From the cell containing the given text, extract its center point as (x, y) coordinate. 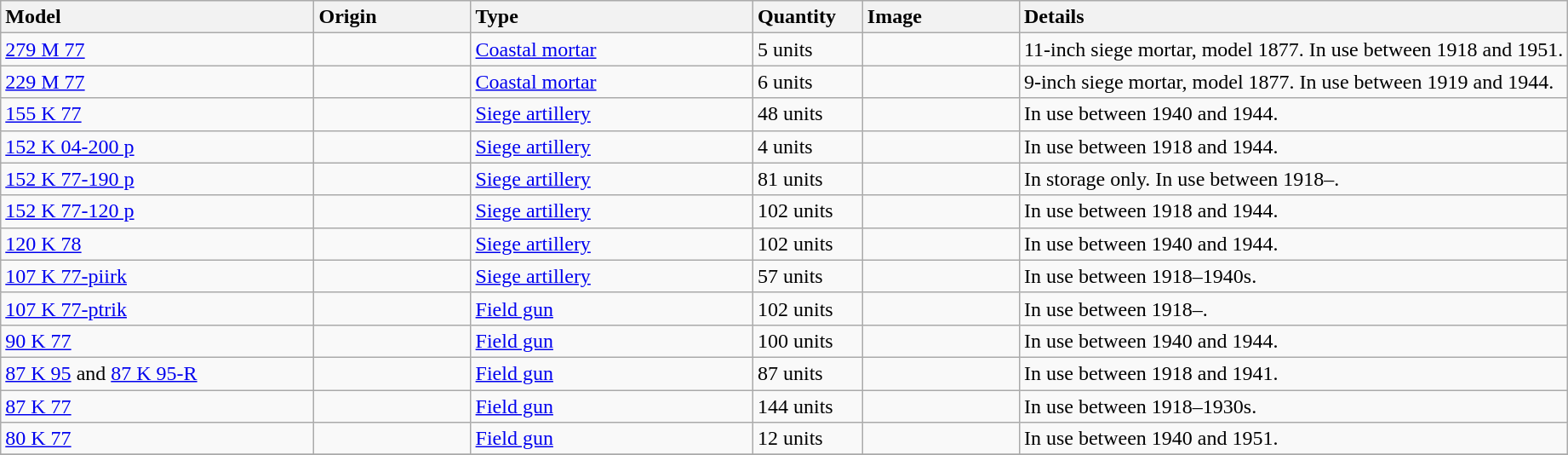
80 K 77 (157, 439)
Origin (392, 17)
In use between 1918–. (1293, 308)
229 M 77 (157, 82)
87 K 77 (157, 406)
In storage only. In use between 1918–. (1293, 179)
81 units (807, 179)
11-inch siege mortar, model 1877. In use between 1918 and 1951. (1293, 49)
155 K 77 (157, 114)
87 units (807, 373)
In use between 1918–1930s. (1293, 406)
In use between 1918 and 1941. (1293, 373)
48 units (807, 114)
152 K 04-200 p (157, 147)
152 K 77-190 p (157, 179)
152 K 77-120 p (157, 211)
12 units (807, 439)
87 K 95 and 87 K 95-R (157, 373)
5 units (807, 49)
144 units (807, 406)
Quantity (807, 17)
Details (1293, 17)
100 units (807, 341)
107 K 77-piirk (157, 276)
Model (157, 17)
120 K 78 (157, 244)
279 M 77 (157, 49)
In use between 1918–1940s. (1293, 276)
57 units (807, 276)
In use between 1940 and 1951. (1293, 439)
6 units (807, 82)
90 K 77 (157, 341)
4 units (807, 147)
Type (611, 17)
9-inch siege mortar, model 1877. In use between 1919 and 1944. (1293, 82)
107 K 77-ptrik (157, 308)
Image (941, 17)
